Determine the [x, y] coordinate at the center of the cell enclosing the given text.  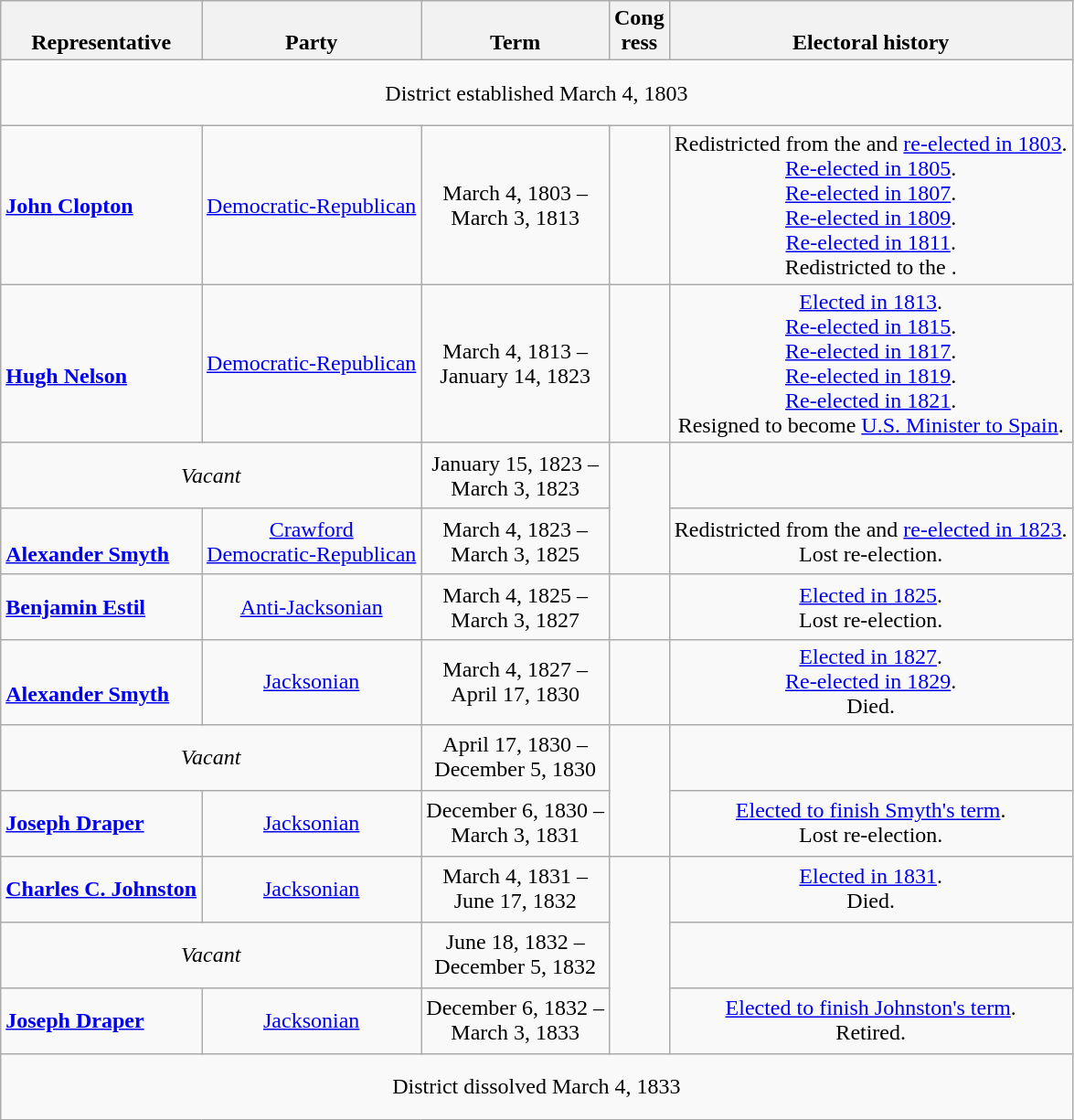
March 4, 1827 –April 17, 1830 [516, 682]
March 4, 1823 –March 3, 1825 [516, 541]
Elected in 1813.Re-elected in 1815.Re-elected in 1817.Re-elected in 1819.Re-elected in 1821.Resigned to become U.S. Minister to Spain. [870, 364]
March 4, 1831 –June 17, 1832 [516, 889]
December 6, 1830 –March 3, 1831 [516, 823]
March 4, 1825 –March 3, 1827 [516, 607]
Hugh Nelson [101, 364]
Redistricted from the and re-elected in 1823.Lost re-election. [870, 541]
Electoral history [870, 31]
Elected in 1831.Died. [870, 889]
Redistricted from the and re-elected in 1803.Re-elected in 1805.Re-elected in 1807.Re-elected in 1809.Re-elected in 1811.Redistricted to the . [870, 205]
January 15, 1823 –March 3, 1823 [516, 475]
March 4, 1813 –January 14, 1823 [516, 364]
December 6, 1832 –March 3, 1833 [516, 1020]
Elected to finish Johnston's term.Retired. [870, 1020]
District established March 4, 1803 [537, 93]
Charles C. Johnston [101, 889]
June 18, 1832 –December 5, 1832 [516, 955]
Congress [639, 31]
Representative [101, 31]
March 4, 1803 –March 3, 1813 [516, 205]
District dissolved March 4, 1833 [537, 1086]
April 17, 1830 –December 5, 1830 [516, 757]
Elected in 1827.Re-elected in 1829.Died. [870, 682]
Party [312, 31]
Elected to finish Smyth's term.Lost re-election. [870, 823]
Anti-Jacksonian [312, 607]
Elected in 1825.Lost re-election. [870, 607]
Benjamin Estil [101, 607]
Term [516, 31]
CrawfordDemocratic-Republican [312, 541]
John Clopton [101, 205]
